Search for the cell housing the specified text and yield its [X, Y] center coordinate. 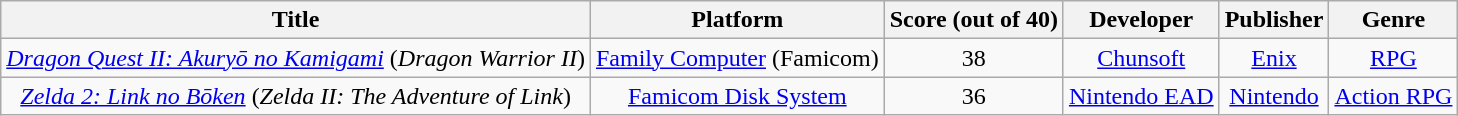
Chunsoft [1141, 58]
Score (out of 40) [974, 20]
Zelda 2: Link no Bōken (Zelda II: The Adventure of Link) [296, 96]
Platform [737, 20]
Nintendo EAD [1141, 96]
Dragon Quest II: Akuryō no Kamigami (Dragon Warrior II) [296, 58]
Developer [1141, 20]
36 [974, 96]
Family Computer (Famicom) [737, 58]
Title [296, 20]
Nintendo [1274, 96]
Famicom Disk System [737, 96]
Enix [1274, 58]
Genre [1394, 20]
RPG [1394, 58]
Publisher [1274, 20]
Action RPG [1394, 96]
38 [974, 58]
